Identify which cell holds the provided text, then report its [X, Y] central coordinate. 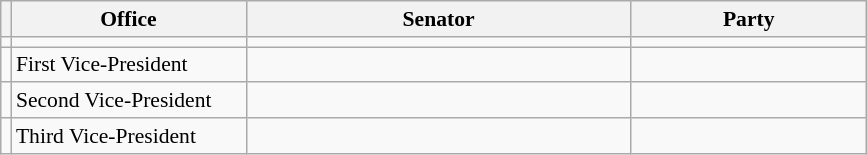
First Vice-President [128, 65]
Party [748, 19]
Second Vice-President [128, 101]
Office [128, 19]
Third Vice-President [128, 136]
Senator [438, 19]
